Detect which cell encompasses the target text, then output its [X, Y] center coordinate. 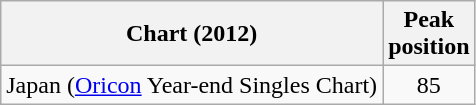
Japan (Oricon Year-end Singles Chart) [192, 85]
85 [429, 85]
Chart (2012) [192, 34]
Peakposition [429, 34]
